Provide the (x, y) coordinate of the cell's center where the given text is located.  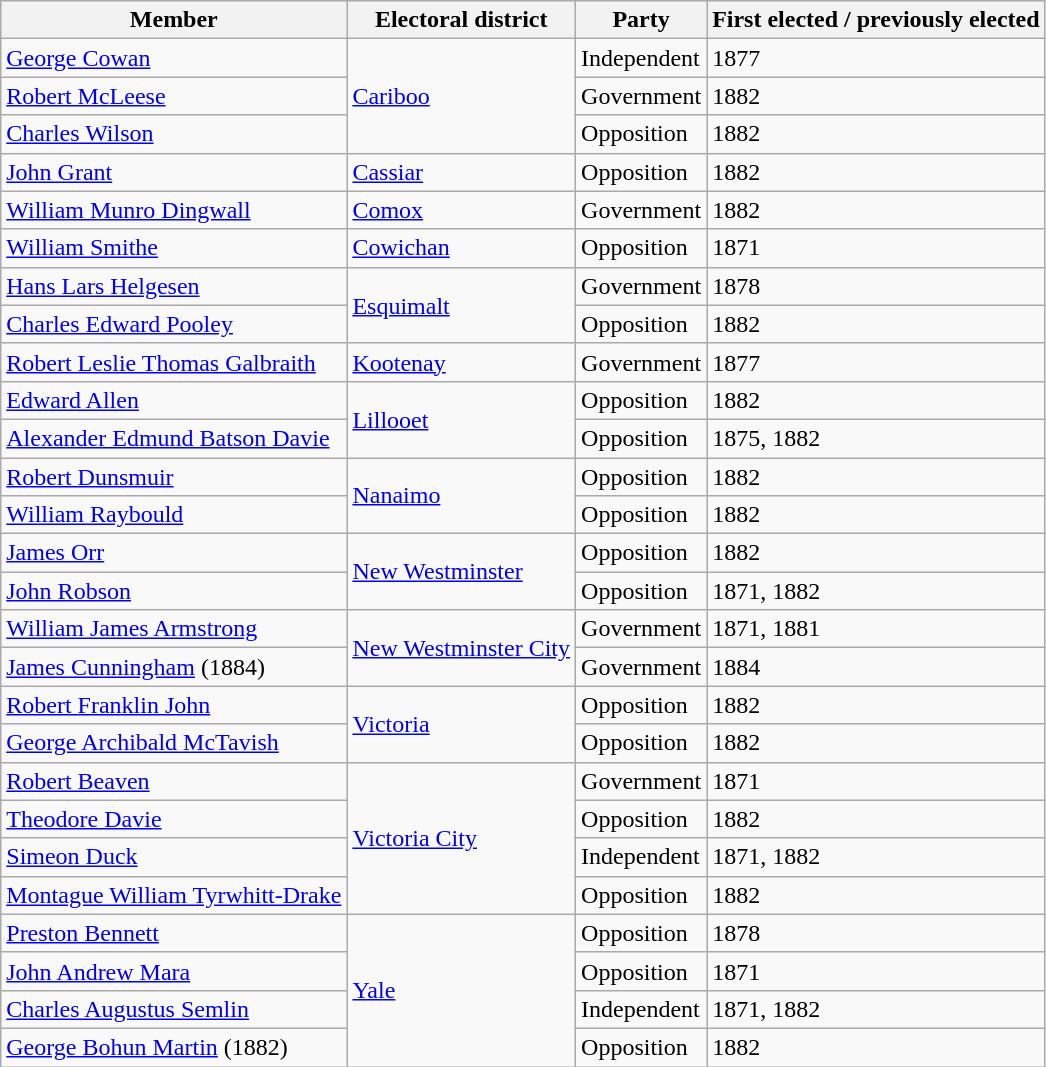
Robert Dunsmuir (174, 477)
Yale (462, 990)
Victoria City (462, 838)
William Raybould (174, 515)
New Westminster City (462, 648)
First elected / previously elected (876, 20)
Robert Beaven (174, 781)
Cowichan (462, 248)
John Robson (174, 591)
John Grant (174, 172)
William James Armstrong (174, 629)
William Smithe (174, 248)
Member (174, 20)
Hans Lars Helgesen (174, 286)
Alexander Edmund Batson Davie (174, 438)
Preston Bennett (174, 933)
Victoria (462, 724)
Simeon Duck (174, 857)
James Cunningham (1884) (174, 667)
Robert McLeese (174, 96)
1871, 1881 (876, 629)
James Orr (174, 553)
Charles Augustus Semlin (174, 1009)
George Archibald McTavish (174, 743)
1875, 1882 (876, 438)
Lillooet (462, 419)
Esquimalt (462, 305)
William Munro Dingwall (174, 210)
George Cowan (174, 58)
1884 (876, 667)
Charles Edward Pooley (174, 324)
Comox (462, 210)
Electoral district (462, 20)
Theodore Davie (174, 819)
Kootenay (462, 362)
Robert Leslie Thomas Galbraith (174, 362)
Cassiar (462, 172)
Charles Wilson (174, 134)
Party (642, 20)
Edward Allen (174, 400)
Montague William Tyrwhitt-Drake (174, 895)
Cariboo (462, 96)
Robert Franklin John (174, 705)
John Andrew Mara (174, 971)
George Bohun Martin (1882) (174, 1047)
Nanaimo (462, 496)
New Westminster (462, 572)
